Return the (x, y) coordinate for the center point of the cell that contains the specified text.  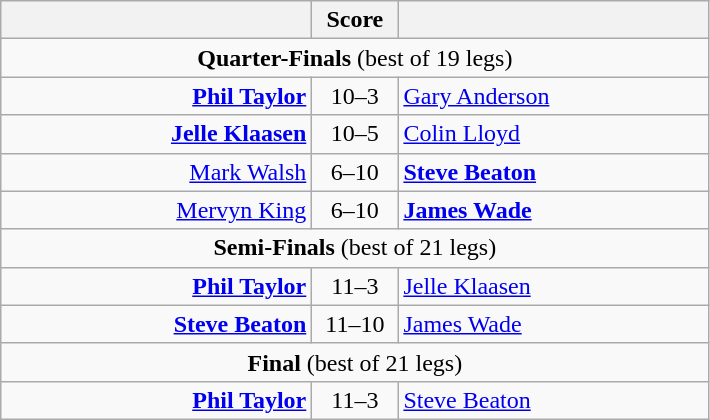
Quarter-Finals (best of 19 legs) (355, 58)
10–3 (355, 96)
10–5 (355, 134)
Gary Anderson (554, 96)
Semi-Finals (best of 21 legs) (355, 248)
11–10 (355, 324)
Mark Walsh (156, 172)
Final (best of 21 legs) (355, 362)
Colin Lloyd (554, 134)
Score (355, 20)
Mervyn King (156, 210)
